Return (x, y) of the center of cell containing provided text 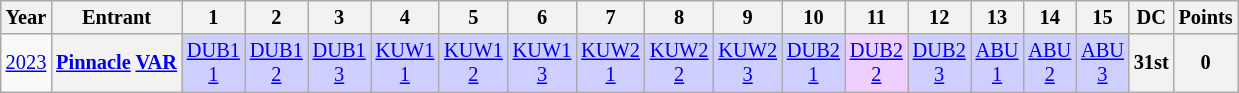
Year (26, 17)
15 (1102, 17)
KUW22 (680, 63)
1 (214, 17)
DUB23 (940, 63)
Pinnacle VAR (116, 63)
3 (340, 17)
ABU2 (1050, 63)
ABU1 (998, 63)
10 (814, 17)
KUW23 (748, 63)
DC (1152, 17)
8 (680, 17)
14 (1050, 17)
2 (276, 17)
2023 (26, 63)
12 (940, 17)
ABU3 (1102, 63)
DUB22 (876, 63)
7 (610, 17)
6 (542, 17)
0 (1206, 63)
9 (748, 17)
13 (998, 17)
DUB21 (814, 63)
Entrant (116, 17)
31st (1152, 63)
KUW11 (406, 63)
KUW21 (610, 63)
KUW12 (474, 63)
DUB11 (214, 63)
KUW13 (542, 63)
4 (406, 17)
DUB13 (340, 63)
11 (876, 17)
Points (1206, 17)
5 (474, 17)
DUB12 (276, 63)
